Return the [X, Y] coordinate for the center point of the cell that contains the specified text.  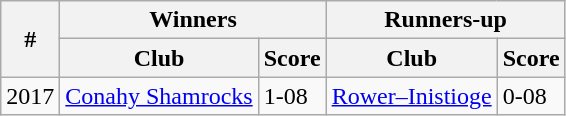
Runners-up [446, 20]
Rower–Inistioge [412, 96]
# [30, 39]
2017 [30, 96]
1-08 [292, 96]
Winners [193, 20]
Conahy Shamrocks [159, 96]
0-08 [531, 96]
